Identify which cell holds the provided text, then report its (x, y) central coordinate. 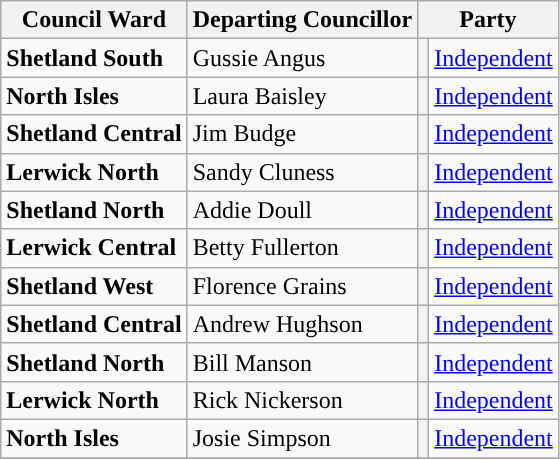
Gussie Angus (302, 58)
Sandy Cluness (302, 172)
Betty Fullerton (302, 248)
Bill Manson (302, 362)
Shetland South (94, 58)
Florence Grains (302, 286)
Party (488, 20)
Lerwick Central (94, 248)
Josie Simpson (302, 438)
Council Ward (94, 20)
Addie Doull (302, 210)
Departing Councillor (302, 20)
Shetland West (94, 286)
Rick Nickerson (302, 400)
Jim Budge (302, 134)
Andrew Hughson (302, 324)
Laura Baisley (302, 96)
